Return the [X, Y] coordinate for the center point of the cell that contains the specified text.  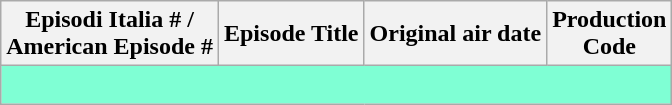
Original air date [456, 34]
Episodi Italia # / American Episode # [110, 34]
Production Code [610, 34]
Episode Title [291, 34]
